Search for the cell housing the specified text and yield its (X, Y) center coordinate. 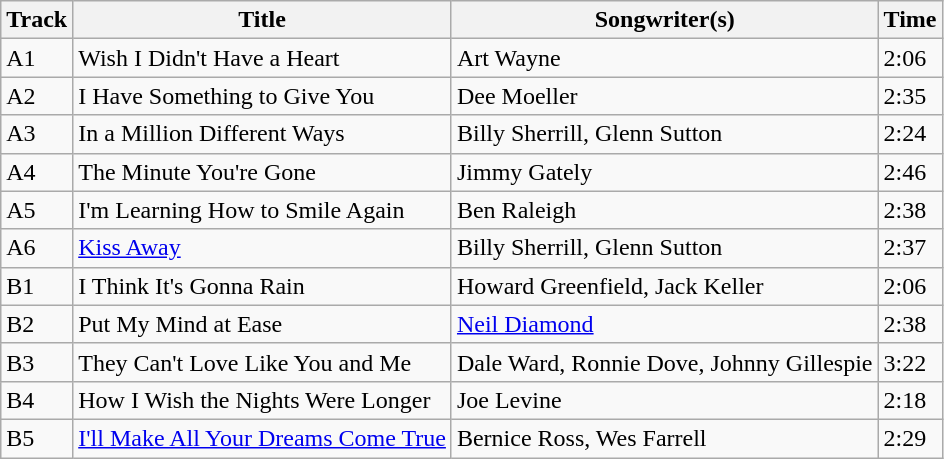
Art Wayne (664, 58)
A3 (37, 134)
Kiss Away (262, 248)
B3 (37, 362)
Ben Raleigh (664, 210)
2:37 (910, 248)
Dee Moeller (664, 96)
Songwriter(s) (664, 20)
B5 (37, 438)
Title (262, 20)
A6 (37, 248)
Put My Mind at Ease (262, 324)
Howard Greenfield, Jack Keller (664, 286)
Track (37, 20)
I Think It's Gonna Rain (262, 286)
A2 (37, 96)
Time (910, 20)
I Have Something to Give You (262, 96)
Bernice Ross, Wes Farrell (664, 438)
2:35 (910, 96)
B4 (37, 400)
Jimmy Gately (664, 172)
2:24 (910, 134)
I'll Make All Your Dreams Come True (262, 438)
A1 (37, 58)
A5 (37, 210)
They Can't Love Like You and Me (262, 362)
In a Million Different Ways (262, 134)
Wish I Didn't Have a Heart (262, 58)
2:29 (910, 438)
3:22 (910, 362)
Dale Ward, Ronnie Dove, Johnny Gillespie (664, 362)
B2 (37, 324)
2:18 (910, 400)
A4 (37, 172)
Neil Diamond (664, 324)
B1 (37, 286)
I'm Learning How to Smile Again (262, 210)
Joe Levine (664, 400)
The Minute You're Gone (262, 172)
2:46 (910, 172)
How I Wish the Nights Were Longer (262, 400)
